Capture the cell that displays the provided text and extract its [x, y] central coordinate. 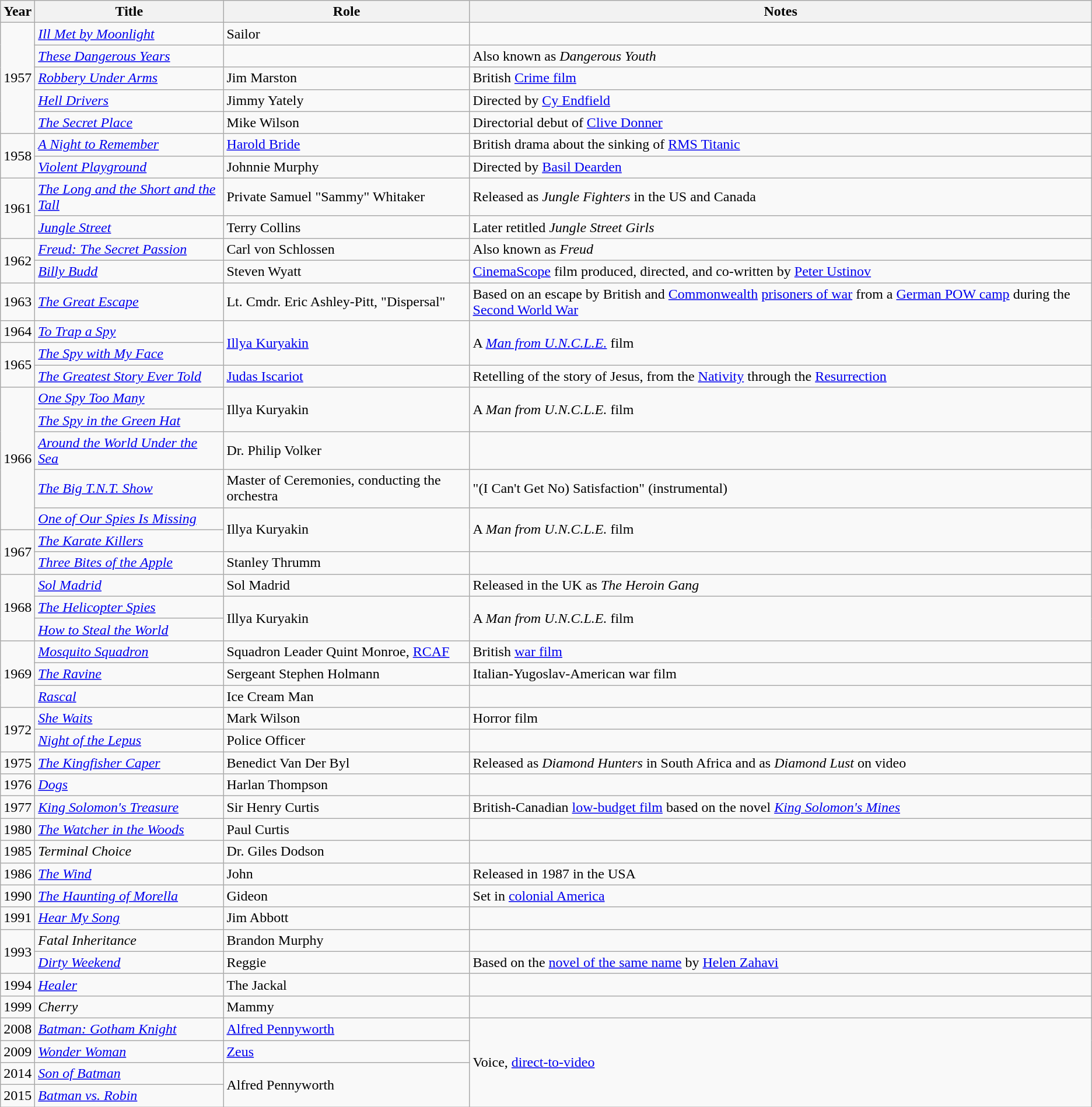
Jungle Street [129, 227]
How to Steal the World [129, 629]
1966 [17, 458]
1968 [17, 607]
Also known as Freud [780, 249]
Ice Cream Man [346, 696]
Ill Met by Moonlight [129, 34]
Retelling of the story of Jesus, from the Nativity through the Resurrection [780, 376]
Also known as Dangerous Youth [780, 56]
Later retitled Jungle Street Girls [780, 227]
2009 [17, 1052]
Sergeant Stephen Holmann [346, 674]
Dirty Weekend [129, 962]
Three Bites of the Apple [129, 563]
1976 [17, 785]
2008 [17, 1029]
1964 [17, 332]
Robbery Under Arms [129, 78]
Horror film [780, 719]
These Dangerous Years [129, 56]
Johnnie Murphy [346, 167]
Healer [129, 985]
The Haunting of Morella [129, 896]
1980 [17, 829]
Son of Batman [129, 1074]
Dogs [129, 785]
British-Canadian low-budget film based on the novel King Solomon's Mines [780, 807]
1972 [17, 730]
Mammy [346, 1007]
British Crime film [780, 78]
Mike Wilson [346, 122]
Released in the UK as The Heroin Gang [780, 585]
Dr. Philip Volker [346, 450]
A Night to Remember [129, 145]
Released as Jungle Fighters in the US and Canada [780, 197]
Voice, direct-to-video [780, 1062]
The Great Escape [129, 301]
1965 [17, 365]
Directed by Cy Endfield [780, 100]
Private Samuel "Sammy" Whitaker [346, 197]
Set in colonial America [780, 896]
1999 [17, 1007]
Jimmy Yately [346, 100]
1967 [17, 552]
Notes [780, 12]
2014 [17, 1074]
John [346, 874]
Sailor [346, 34]
1990 [17, 896]
Freud: The Secret Passion [129, 249]
Based on the novel of the same name by Helen Zahavi [780, 962]
1977 [17, 807]
Batman: Gotham Knight [129, 1029]
One of Our Spies Is Missing [129, 519]
Terry Collins [346, 227]
Steven Wyatt [346, 271]
Based on an escape by British and Commonwealth prisoners of war from a German POW camp during the Second World War [780, 301]
Mark Wilson [346, 719]
The Watcher in the Woods [129, 829]
Released in 1987 in the USA [780, 874]
Hear My Song [129, 918]
Master of Ceremonies, conducting the orchestra [346, 489]
1993 [17, 951]
1985 [17, 852]
British war film [780, 651]
Directed by Basil Dearden [780, 167]
Violent Playground [129, 167]
1963 [17, 301]
Year [17, 12]
Police Officer [346, 741]
The Secret Place [129, 122]
Rascal [129, 696]
The Wind [129, 874]
CinemaScope film produced, directed, and co-written by Peter Ustinov [780, 271]
1969 [17, 674]
1986 [17, 874]
Stanley Thrumm [346, 563]
Night of the Lepus [129, 741]
"(I Can't Get No) Satisfaction" (instrumental) [780, 489]
Gideon [346, 896]
The Ravine [129, 674]
Harlan Thompson [346, 785]
1975 [17, 763]
She Waits [129, 719]
Italian-Yugoslav-American war film [780, 674]
Jim Abbott [346, 918]
Released as Diamond Hunters in South Africa and as Diamond Lust on video [780, 763]
Mosquito Squadron [129, 651]
Around the World Under the Sea [129, 450]
The Kingfisher Caper [129, 763]
The Spy in the Green Hat [129, 421]
Benedict Van Der Byl [346, 763]
Jim Marston [346, 78]
Batman vs. Robin [129, 1096]
The Big T.N.T. Show [129, 489]
King Solomon's Treasure [129, 807]
The Jackal [346, 985]
Dr. Giles Dodson [346, 852]
Paul Curtis [346, 829]
Title [129, 12]
1962 [17, 260]
Wonder Woman [129, 1052]
The Karate Killers [129, 541]
The Spy with My Face [129, 354]
The Helicopter Spies [129, 607]
1991 [17, 918]
1994 [17, 985]
Zeus [346, 1052]
2015 [17, 1096]
Judas Iscariot [346, 376]
Fatal Inheritance [129, 940]
Sir Henry Curtis [346, 807]
To Trap a Spy [129, 332]
Squadron Leader Quint Monroe, RCAF [346, 651]
Harold Bride [346, 145]
Carl von Schlossen [346, 249]
1958 [17, 156]
1957 [17, 78]
Directorial debut of Clive Donner [780, 122]
The Greatest Story Ever Told [129, 376]
Brandon Murphy [346, 940]
British drama about the sinking of RMS Titanic [780, 145]
Role [346, 12]
Cherry [129, 1007]
Lt. Cmdr. Eric Ashley-Pitt, "Dispersal" [346, 301]
One Spy Too Many [129, 398]
Hell Drivers [129, 100]
1961 [17, 208]
Terminal Choice [129, 852]
Reggie [346, 962]
Billy Budd [129, 271]
The Long and the Short and the Tall [129, 197]
